Identify which cell holds the provided text, then report its [x, y] central coordinate. 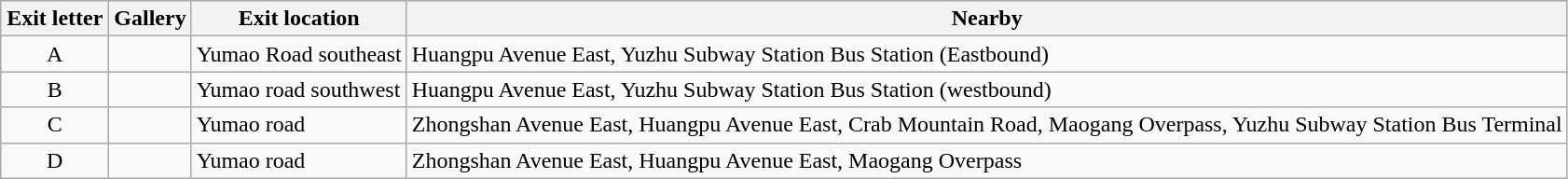
Zhongshan Avenue East, Huangpu Avenue East, Crab Mountain Road, Maogang Overpass, Yuzhu Subway Station Bus Terminal [986, 125]
C [55, 125]
Huangpu Avenue East, Yuzhu Subway Station Bus Station (Eastbound) [986, 54]
Gallery [150, 19]
Exit letter [55, 19]
Huangpu Avenue East, Yuzhu Subway Station Bus Station (westbound) [986, 89]
Exit location [298, 19]
Nearby [986, 19]
B [55, 89]
Yumao road southwest [298, 89]
Yumao Road southeast [298, 54]
A [55, 54]
D [55, 160]
Zhongshan Avenue East, Huangpu Avenue East, Maogang Overpass [986, 160]
